Provide the [X, Y] coordinate of the cell's center where the given text is located.  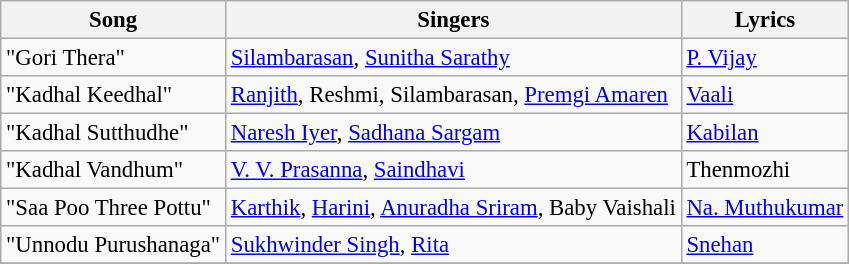
Song [114, 20]
Silambarasan, Sunitha Sarathy [453, 58]
Ranjith, Reshmi, Silambarasan, Premgi Amaren [453, 95]
"Gori Thera" [114, 58]
Lyrics [765, 20]
Thenmozhi [765, 170]
"Unnodu Purushanaga" [114, 245]
Kabilan [765, 133]
Karthik, Harini, Anuradha Sriram, Baby Vaishali [453, 208]
P. Vijay [765, 58]
"Kadhal Sutthudhe" [114, 133]
Vaali [765, 95]
Singers [453, 20]
"Kadhal Keedhal" [114, 95]
V. V. Prasanna, Saindhavi [453, 170]
Snehan [765, 245]
"Kadhal Vandhum" [114, 170]
Na. Muthukumar [765, 208]
Sukhwinder Singh, Rita [453, 245]
"Saa Poo Three Pottu" [114, 208]
Naresh Iyer, Sadhana Sargam [453, 133]
